Return [x, y] of the center of cell containing provided text 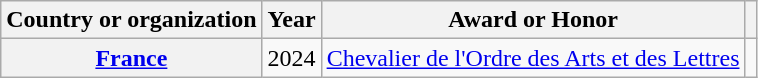
Country or organization [132, 20]
2024 [292, 58]
France [132, 58]
Year [292, 20]
Chevalier de l'Ordre des Arts et des Lettres [533, 58]
Award or Honor [533, 20]
